Pinpoint the cell where the given text exists, returning its [X, Y] midpoint coordinate. 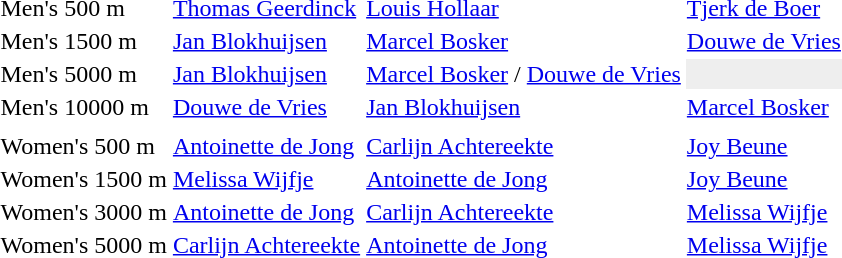
Marcel Bosker / Douwe de Vries [524, 74]
